Scan for the cell matching the given text and deliver its (X, Y) coordinate at center. 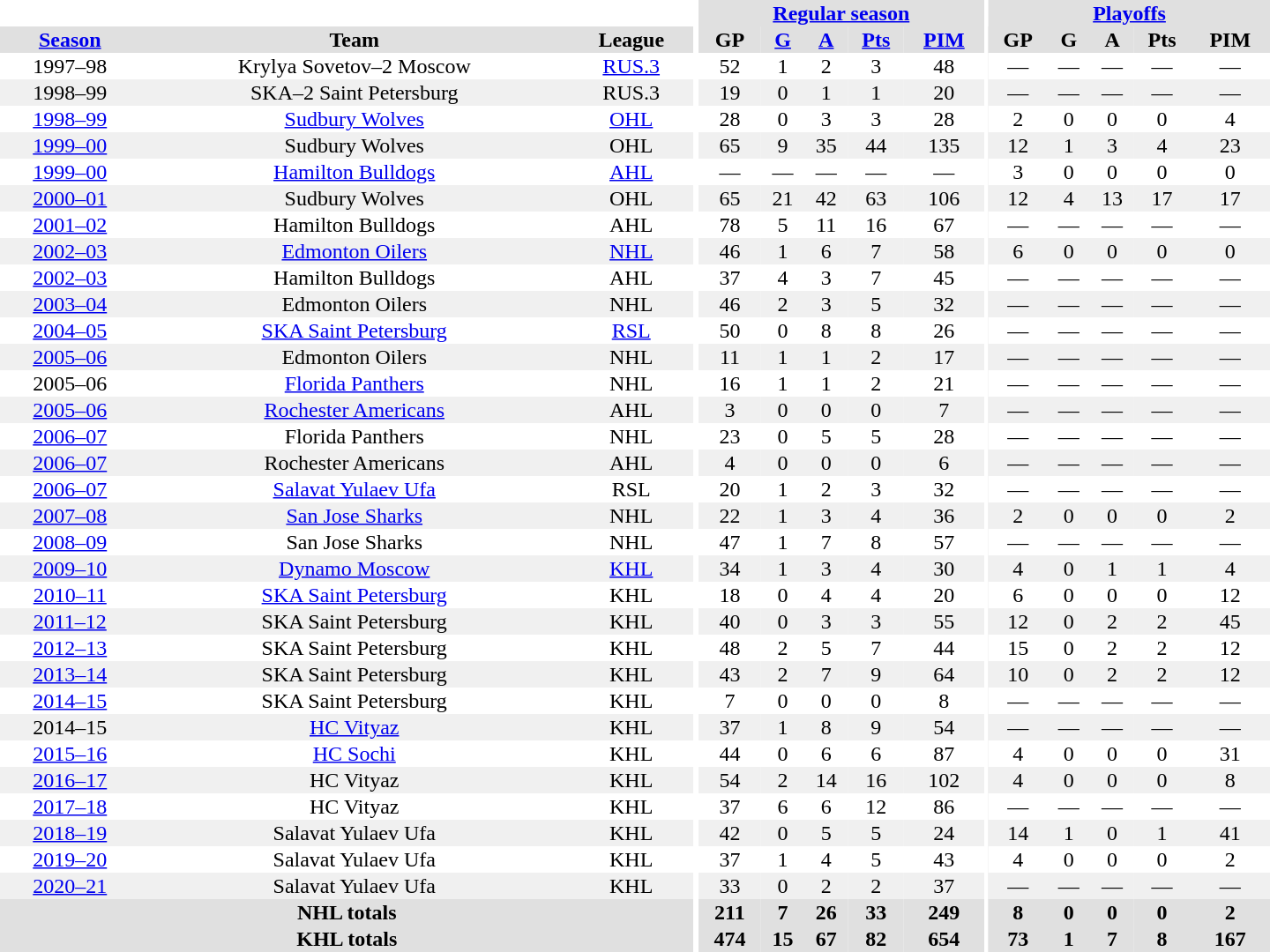
474 (730, 939)
2018–19 (71, 833)
2000–01 (71, 198)
Playoffs (1129, 13)
34 (730, 569)
Season (71, 40)
47 (730, 542)
167 (1229, 939)
2007–08 (71, 516)
63 (876, 198)
2015–16 (71, 754)
64 (944, 674)
249 (944, 912)
36 (944, 516)
22 (730, 516)
31 (1229, 754)
106 (944, 198)
78 (730, 225)
2019–20 (71, 859)
19 (730, 93)
2017–18 (71, 807)
35 (825, 145)
SKA–2 Saint Petersburg (355, 93)
2012–13 (71, 648)
50 (730, 331)
55 (944, 621)
654 (944, 939)
30 (944, 569)
18 (730, 595)
2011–12 (71, 621)
13 (1111, 198)
2010–11 (71, 595)
2008–09 (71, 542)
40 (730, 621)
10 (1018, 674)
102 (944, 780)
HC Sochi (355, 754)
KHL totals (347, 939)
2020–21 (71, 886)
87 (944, 754)
211 (730, 912)
2009–10 (71, 569)
52 (730, 66)
Krylya Sovetov–2 Moscow (355, 66)
NHL totals (347, 912)
Regular season (841, 13)
2016–17 (71, 780)
2001–02 (71, 225)
Dynamo Moscow (355, 569)
135 (944, 145)
73 (1018, 939)
82 (876, 939)
24 (944, 833)
Team (355, 40)
86 (944, 807)
58 (944, 251)
57 (944, 542)
1997–98 (71, 66)
41 (1229, 833)
2004–05 (71, 331)
2013–14 (71, 674)
League (631, 40)
2003–04 (71, 304)
